Capture the cell that displays the provided text and extract its [x, y] central coordinate. 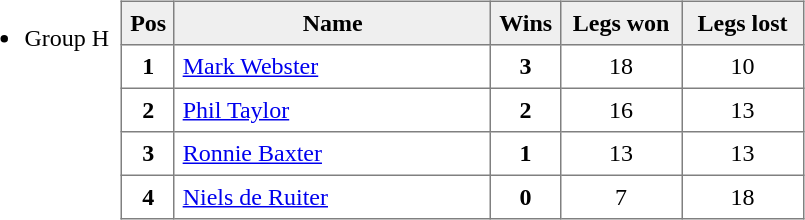
0 [526, 197]
Phil Taylor [332, 110]
Mark Webster [332, 67]
Name [332, 23]
Wins [526, 23]
Niels de Ruiter [332, 197]
Ronnie Baxter [332, 154]
16 [621, 110]
Pos [148, 23]
10 [743, 67]
Legs won [621, 23]
7 [621, 197]
4 [148, 197]
Legs lost [743, 23]
